Output the [X, Y] coordinate of the center of the cell containing the given text.  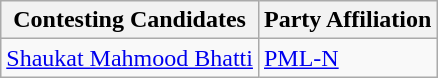
Party Affiliation [347, 20]
Contesting Candidates [130, 20]
PML-N [347, 58]
Shaukat Mahmood Bhatti [130, 58]
